Detect which cell encompasses the target text, then output its [x, y] center coordinate. 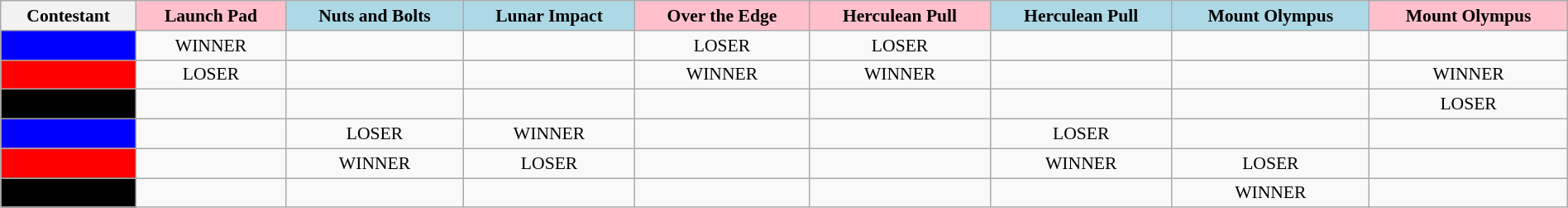
Over the Edge [721, 16]
Nuts and Bolts [374, 16]
Launch Pad [212, 16]
Contestant [69, 16]
Lunar Impact [549, 16]
